Return (X, Y) of the center of cell containing provided text 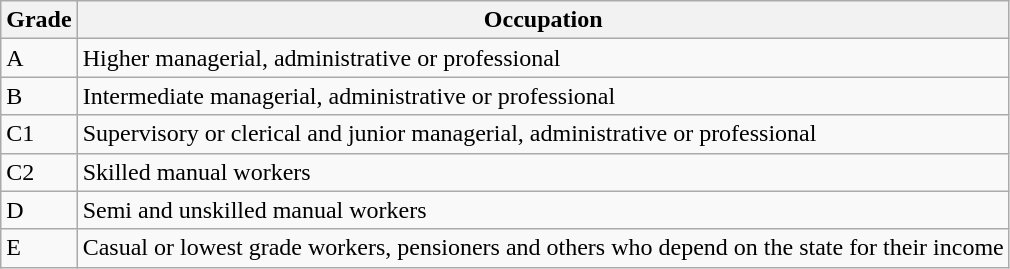
Supervisory or clerical and junior managerial, administrative or professional (543, 134)
Intermediate managerial, administrative or professional (543, 96)
Skilled manual workers (543, 172)
C1 (39, 134)
B (39, 96)
A (39, 58)
D (39, 210)
Occupation (543, 20)
Casual or lowest grade workers, pensioners and others who depend on the state for their income (543, 248)
Higher managerial, administrative or professional (543, 58)
Semi and unskilled manual workers (543, 210)
C2 (39, 172)
E (39, 248)
Grade (39, 20)
